Provide the (X, Y) coordinate of the cell's center where the given text is located.  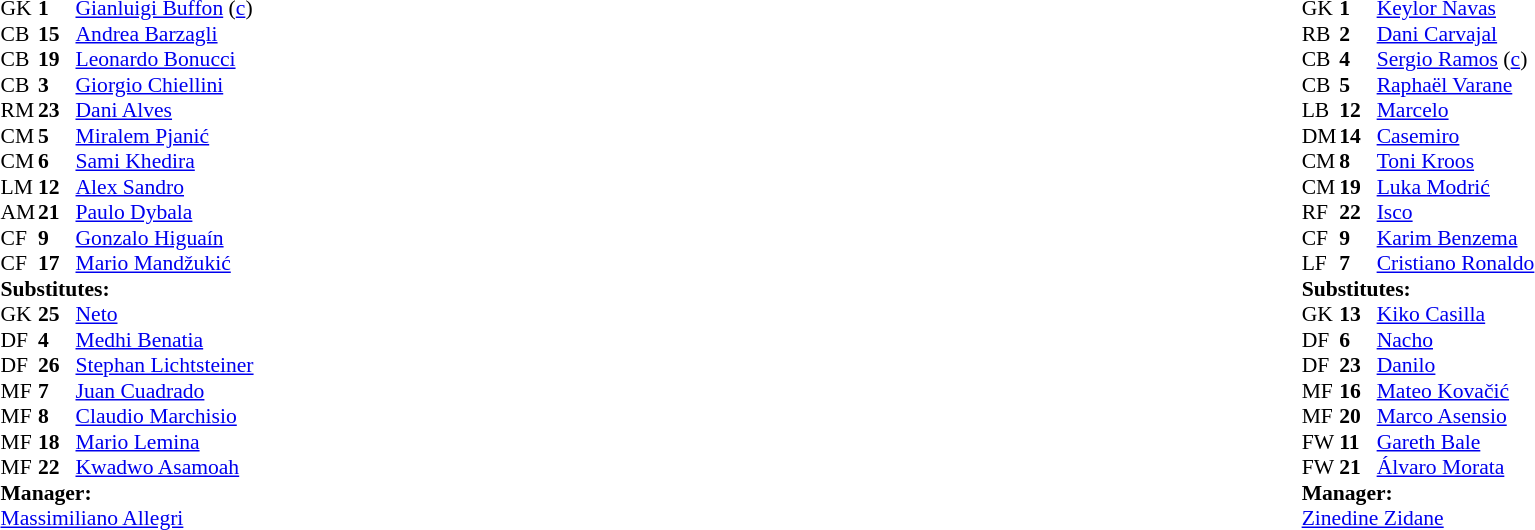
Paulo Dybala (165, 213)
Gareth Bale (1456, 442)
Nacho (1456, 340)
Sergio Ramos (c) (1456, 59)
RM (19, 111)
Leonardo Bonucci (165, 59)
17 (57, 263)
26 (57, 365)
Marco Asensio (1456, 417)
Dani Carvajal (1456, 34)
Mario Lemina (165, 442)
20 (1358, 417)
Raphaël Varane (1456, 85)
18 (57, 442)
Andrea Barzagli (165, 34)
Casemiro (1456, 136)
Álvaro Morata (1456, 467)
Sami Khedira (165, 161)
16 (1358, 391)
15 (57, 34)
Dani Alves (165, 111)
Cristiano Ronaldo (1456, 263)
Kwadwo Asamoah (165, 467)
Luka Modrić (1456, 187)
Mario Mandžukić (165, 263)
Stephan Lichtsteiner (165, 365)
AM (19, 213)
LF (1321, 263)
Miralem Pjanić (165, 136)
Alex Sandro (165, 187)
Juan Cuadrado (165, 391)
3 (57, 85)
14 (1358, 136)
2 (1358, 34)
Gonzalo Higuaín (165, 238)
LM (19, 187)
Danilo (1456, 365)
Isco (1456, 213)
LB (1321, 111)
Kiko Casilla (1456, 315)
25 (57, 315)
RF (1321, 213)
Toni Kroos (1456, 161)
Marcelo (1456, 111)
13 (1358, 315)
Claudio Marchisio (165, 417)
DM (1321, 136)
Mateo Kovačić (1456, 391)
Medhi Benatia (165, 340)
Neto (165, 315)
11 (1358, 442)
Giorgio Chiellini (165, 85)
Karim Benzema (1456, 238)
RB (1321, 34)
